Pinpoint the cell where the given text exists, returning its (x, y) midpoint coordinate. 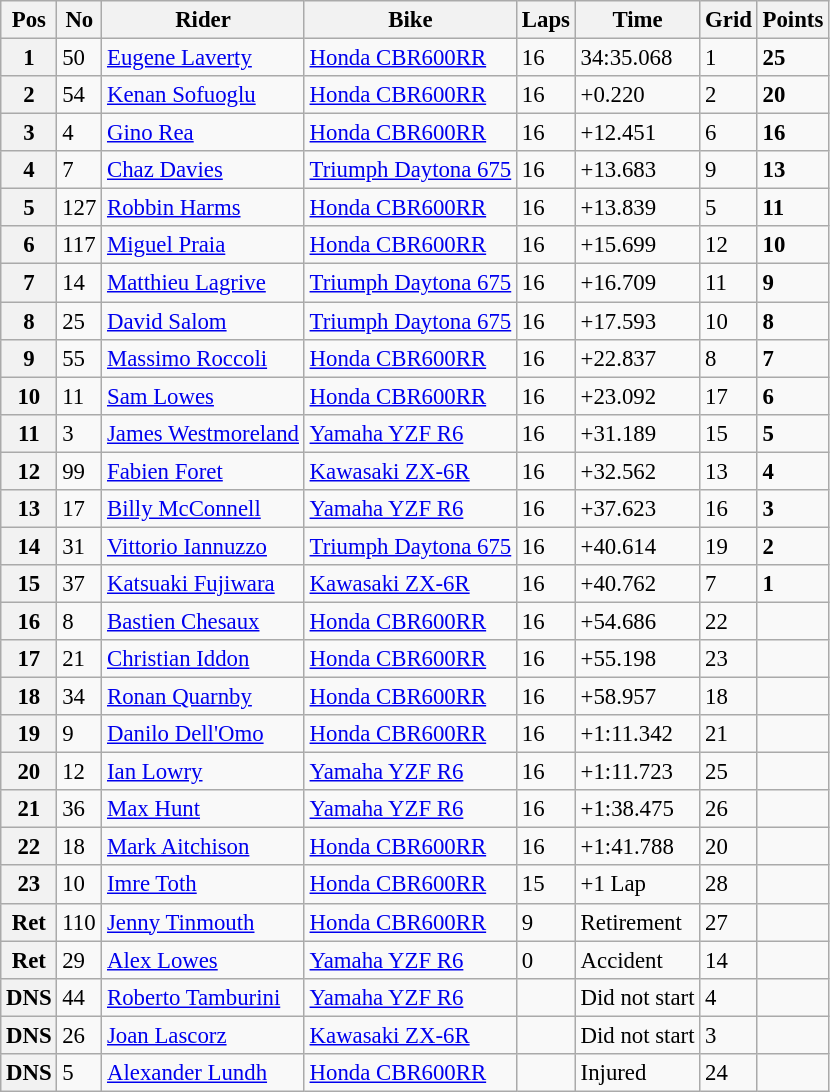
Retirement (637, 922)
Billy McConnell (204, 509)
Chaz Davies (204, 170)
+17.593 (637, 321)
Joan Lascorz (204, 1035)
37 (80, 584)
+37.623 (637, 509)
+31.189 (637, 433)
+1:41.788 (637, 847)
Roberto Tamburini (204, 997)
110 (80, 922)
+58.957 (637, 697)
Danilo Dell'Omo (204, 734)
Ronan Quarnby (204, 697)
+0.220 (637, 95)
Sam Lowes (204, 396)
0 (546, 960)
28 (728, 885)
Gino Rea (204, 133)
55 (80, 358)
117 (80, 245)
Christian Iddon (204, 659)
44 (80, 997)
Miguel Praia (204, 245)
Vittorio Iannuzzo (204, 546)
27 (728, 922)
Alexander Lundh (204, 1073)
Eugene Laverty (204, 58)
Katsuaki Fujiwara (204, 584)
Max Hunt (204, 809)
+15.699 (637, 245)
+1:38.475 (637, 809)
+40.762 (637, 584)
50 (80, 58)
127 (80, 208)
James Westmoreland (204, 433)
24 (728, 1073)
Grid (728, 20)
Injured (637, 1073)
Bike (410, 20)
34:35.068 (637, 58)
+16.709 (637, 283)
+1:11.723 (637, 772)
54 (80, 95)
29 (80, 960)
+12.451 (637, 133)
+40.614 (637, 546)
36 (80, 809)
+13.683 (637, 170)
Jenny Tinmouth (204, 922)
+32.562 (637, 471)
+55.198 (637, 659)
Accident (637, 960)
+1:11.342 (637, 734)
Time (637, 20)
Matthieu Lagrive (204, 283)
David Salom (204, 321)
+1 Lap (637, 885)
+13.839 (637, 208)
99 (80, 471)
Fabien Foret (204, 471)
31 (80, 546)
Alex Lowes (204, 960)
Laps (546, 20)
Pos (29, 20)
Imre Toth (204, 885)
Mark Aitchison (204, 847)
+54.686 (637, 621)
+22.837 (637, 358)
Massimo Roccoli (204, 358)
No (80, 20)
Bastien Chesaux (204, 621)
Kenan Sofuoglu (204, 95)
Rider (204, 20)
+23.092 (637, 396)
Ian Lowry (204, 772)
Points (792, 20)
Robbin Harms (204, 208)
34 (80, 697)
